For the text-containing cell, return its midpoint in (X, Y) coordinate format. 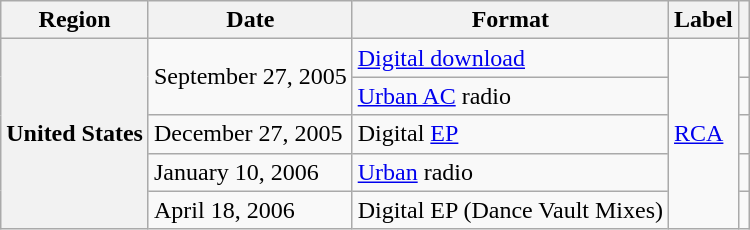
April 18, 2006 (250, 210)
Urban AC radio (510, 96)
RCA (704, 134)
United States (75, 134)
Digital EP (510, 134)
December 27, 2005 (250, 134)
Region (75, 20)
Date (250, 20)
Digital download (510, 58)
Label (704, 20)
Digital EP (Dance Vault Mixes) (510, 210)
January 10, 2006 (250, 172)
Format (510, 20)
Urban radio (510, 172)
September 27, 2005 (250, 77)
